From the cell containing the given text, extract its center point as [X, Y] coordinate. 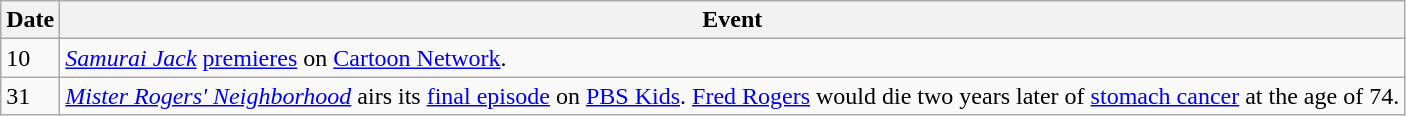
Date [30, 20]
Event [732, 20]
10 [30, 58]
31 [30, 96]
Samurai Jack premieres on Cartoon Network. [732, 58]
Mister Rogers' Neighborhood airs its final episode on PBS Kids. Fred Rogers would die two years later of stomach cancer at the age of 74. [732, 96]
